From the cell containing the given text, extract its center point as [x, y] coordinate. 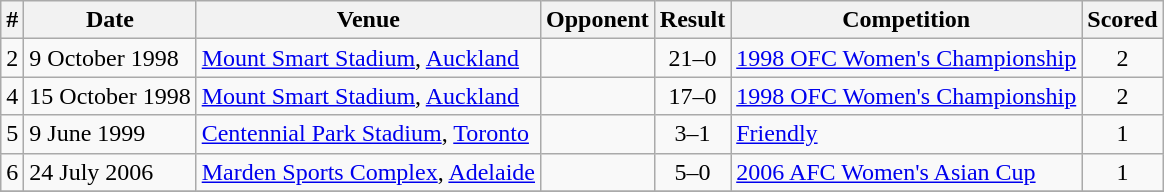
21–0 [692, 58]
4 [12, 96]
Friendly [906, 134]
3–1 [692, 134]
Result [692, 20]
Competition [906, 20]
6 [12, 172]
Date [110, 20]
Venue [368, 20]
Marden Sports Complex, Adelaide [368, 172]
# [12, 20]
5–0 [692, 172]
17–0 [692, 96]
9 June 1999 [110, 134]
15 October 1998 [110, 96]
24 July 2006 [110, 172]
Opponent [598, 20]
9 October 1998 [110, 58]
Scored [1122, 20]
Centennial Park Stadium, Toronto [368, 134]
2006 AFC Women's Asian Cup [906, 172]
5 [12, 134]
